Output the (X, Y) coordinate of the center of the cell containing the given text.  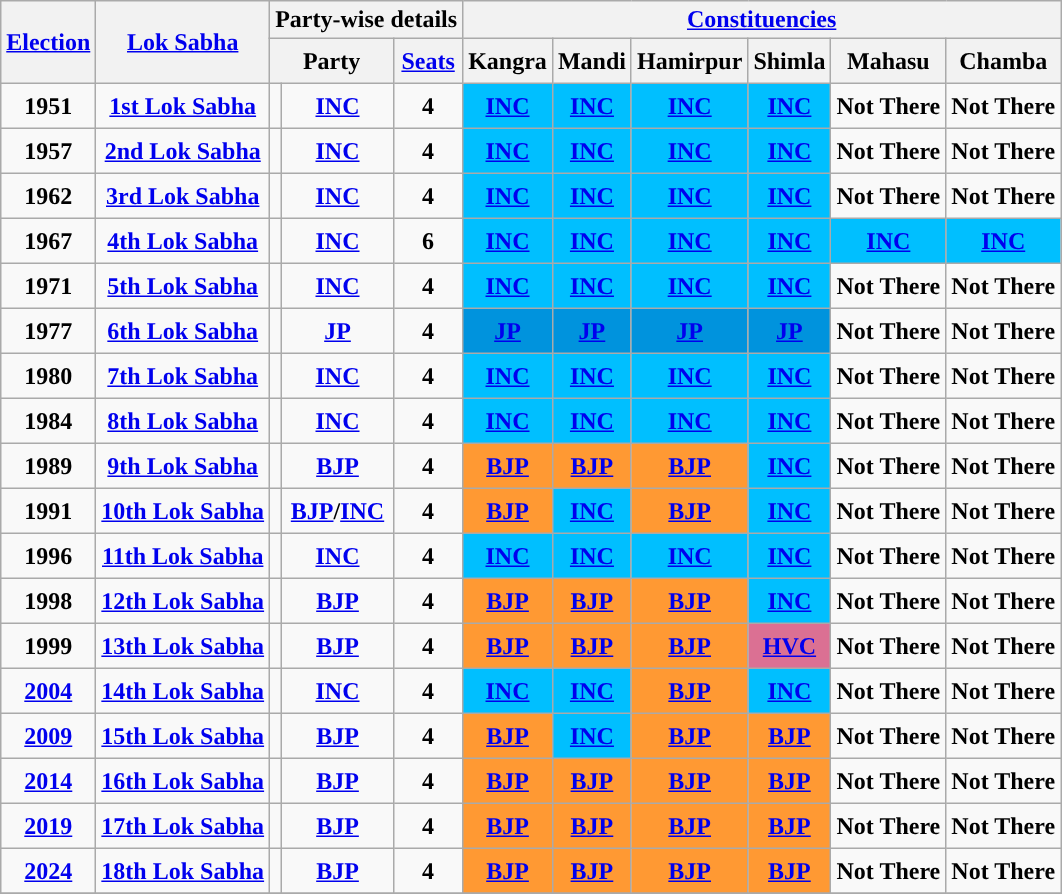
13th Lok Sabha (183, 646)
1971 (48, 286)
1st Lok Sabha (183, 106)
1957 (48, 152)
HVC (790, 646)
9th Lok Sabha (183, 466)
1962 (48, 196)
4th Lok Sabha (183, 242)
2nd Lok Sabha (183, 152)
2019 (48, 826)
Election (48, 42)
2004 (48, 692)
15th Lok Sabha (183, 736)
1996 (48, 556)
Mahasu (888, 62)
6th Lok Sabha (183, 332)
Constituencies (762, 20)
14th Lok Sabha (183, 692)
Party-wise details (366, 20)
2024 (48, 872)
7th Lok Sabha (183, 376)
Party (332, 62)
1989 (48, 466)
3rd Lok Sabha (183, 196)
Hamirpur (689, 62)
Chamba (1004, 62)
17th Lok Sabha (183, 826)
Lok Sabha (183, 42)
10th Lok Sabha (183, 512)
5th Lok Sabha (183, 286)
2009 (48, 736)
BJP/INC (337, 512)
1998 (48, 602)
1984 (48, 422)
1980 (48, 376)
6 (428, 242)
18th Lok Sabha (183, 872)
Kangra (508, 62)
Shimla (790, 62)
2014 (48, 782)
12th Lok Sabha (183, 602)
Seats (428, 62)
1991 (48, 512)
11th Lok Sabha (183, 556)
1967 (48, 242)
1999 (48, 646)
1951 (48, 106)
16th Lok Sabha (183, 782)
Mandi (592, 62)
1977 (48, 332)
8th Lok Sabha (183, 422)
